Provide the [X, Y] coordinate of the cell's center where the given text is located.  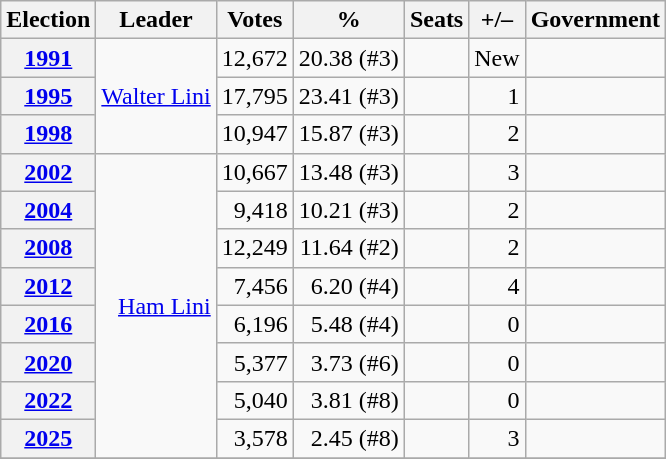
2012 [48, 286]
Walter Lini [156, 96]
6,196 [254, 324]
2025 [48, 438]
10.21 (#3) [348, 210]
Seats [436, 20]
5,040 [254, 400]
2002 [48, 172]
3,578 [254, 438]
New [497, 58]
3.81 (#8) [348, 400]
15.87 (#3) [348, 134]
2004 [48, 210]
12,249 [254, 248]
Leader [156, 20]
1991 [48, 58]
+/– [497, 20]
9,418 [254, 210]
10,667 [254, 172]
11.64 (#2) [348, 248]
20.38 (#3) [348, 58]
12,672 [254, 58]
Votes [254, 20]
1998 [48, 134]
2020 [48, 362]
5.48 (#4) [348, 324]
% [348, 20]
Ham Lini [156, 305]
1 [497, 96]
2.45 (#8) [348, 438]
2022 [48, 400]
5,377 [254, 362]
6.20 (#4) [348, 286]
7,456 [254, 286]
23.41 (#3) [348, 96]
17,795 [254, 96]
13.48 (#3) [348, 172]
1995 [48, 96]
3.73 (#6) [348, 362]
2016 [48, 324]
Government [595, 20]
10,947 [254, 134]
Election [48, 20]
2008 [48, 248]
4 [497, 286]
